Detect which cell encompasses the target text, then output its [x, y] center coordinate. 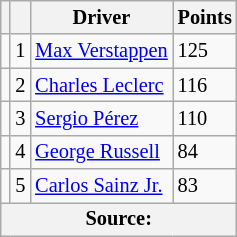
Max Verstappen [101, 51]
Charles Leclerc [101, 85]
110 [205, 118]
5 [20, 186]
2 [20, 85]
83 [205, 186]
Carlos Sainz Jr. [101, 186]
1 [20, 51]
116 [205, 85]
Source: [119, 219]
84 [205, 152]
3 [20, 118]
George Russell [101, 152]
Points [205, 17]
Driver [101, 17]
Sergio Pérez [101, 118]
125 [205, 51]
4 [20, 152]
